Provide the [x, y] coordinate of the cell's center where the given text is located.  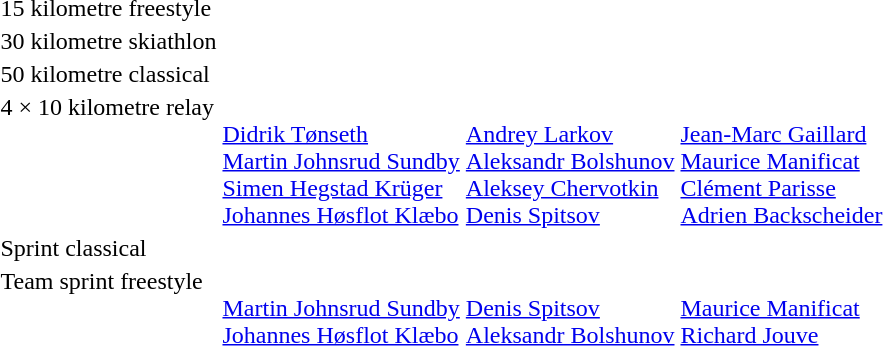
Didrik TønsethMartin Johnsrud SundbySimen Hegstad KrügerJohannes Høsflot Klæbo [341, 161]
Andrey LarkovAleksandr BolshunovAleksey ChervotkinDenis Spitsov [570, 161]
